For the text-containing cell, return its midpoint in (X, Y) coordinate format. 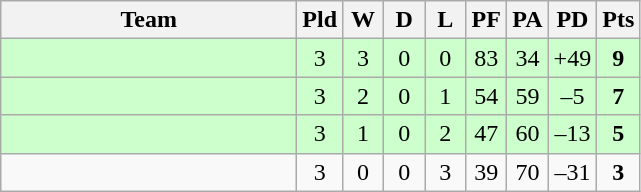
9 (618, 58)
PF (486, 20)
39 (486, 172)
W (364, 20)
70 (528, 172)
5 (618, 134)
+49 (572, 58)
PA (528, 20)
–13 (572, 134)
60 (528, 134)
54 (486, 96)
Team (149, 20)
47 (486, 134)
59 (528, 96)
D (404, 20)
–5 (572, 96)
Pld (320, 20)
L (446, 20)
83 (486, 58)
7 (618, 96)
–31 (572, 172)
Pts (618, 20)
34 (528, 58)
PD (572, 20)
